Identify which cell holds the provided text, then report its (X, Y) central coordinate. 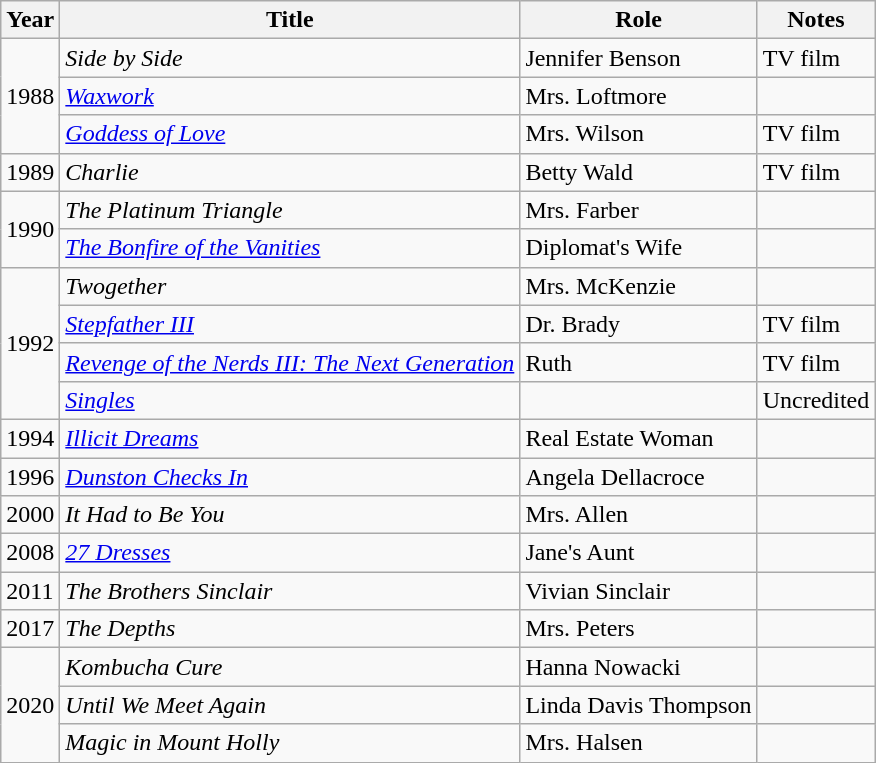
Charlie (290, 172)
The Bonfire of the Vanities (290, 248)
Mrs. Halsen (638, 743)
Notes (816, 20)
Stepfather III (290, 324)
Revenge of the Nerds III: The Next Generation (290, 362)
Magic in Mount Holly (290, 743)
Waxwork (290, 96)
Ruth (638, 362)
2017 (30, 629)
Role (638, 20)
The Brothers Sinclair (290, 591)
Mrs. Allen (638, 515)
Jane's Aunt (638, 553)
Mrs. Farber (638, 210)
Jennifer Benson (638, 58)
1996 (30, 477)
Singles (290, 400)
2008 (30, 553)
Twogether (290, 286)
Until We Meet Again (290, 705)
1988 (30, 96)
Mrs. McKenzie (638, 286)
The Depths (290, 629)
Kombucha Cure (290, 667)
1994 (30, 438)
Mrs. Peters (638, 629)
Real Estate Woman (638, 438)
Uncredited (816, 400)
27 Dresses (290, 553)
The Platinum Triangle (290, 210)
Mrs. Loftmore (638, 96)
Side by Side (290, 58)
Linda Davis Thompson (638, 705)
1992 (30, 343)
Vivian Sinclair (638, 591)
Dunston Checks In (290, 477)
1990 (30, 229)
Dr. Brady (638, 324)
Diplomat's Wife (638, 248)
1989 (30, 172)
Year (30, 20)
Mrs. Wilson (638, 134)
It Had to Be You (290, 515)
Betty Wald (638, 172)
Illicit Dreams (290, 438)
2020 (30, 705)
2000 (30, 515)
Goddess of Love (290, 134)
Title (290, 20)
2011 (30, 591)
Hanna Nowacki (638, 667)
Angela Dellacroce (638, 477)
